Identify which cell holds the provided text, then report its [x, y] central coordinate. 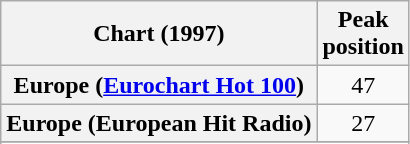
Peakposition [363, 34]
Chart (1997) [159, 34]
27 [363, 123]
Europe (European Hit Radio) [159, 123]
47 [363, 85]
Europe (Eurochart Hot 100) [159, 85]
